For the text-containing cell, return its midpoint in [X, Y] coordinate format. 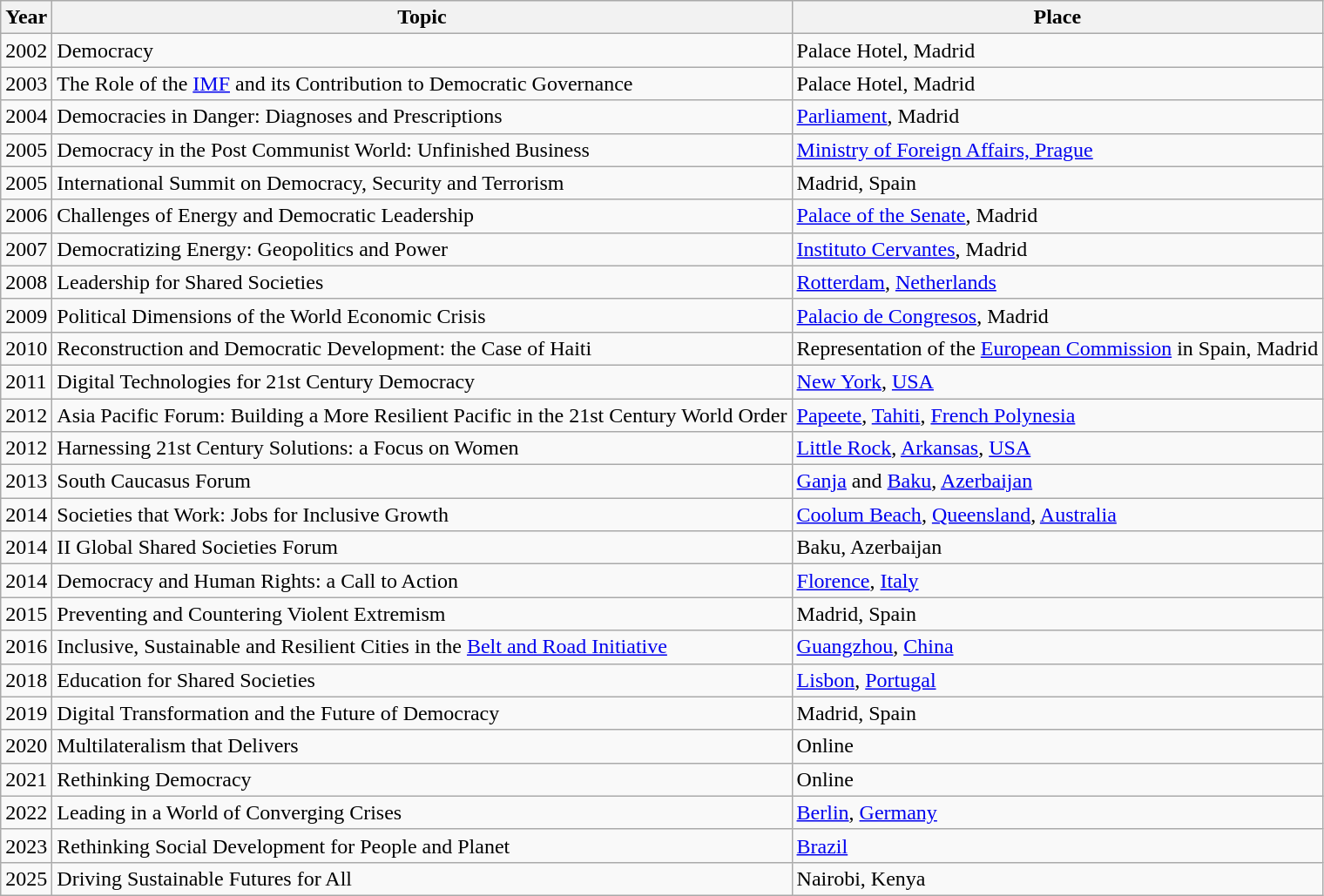
2025 [26, 879]
Democracy in the Post Communist World: Unfinished Business [422, 150]
2011 [26, 381]
Lisbon, Portugal [1057, 680]
Inclusive, Sustainable and Resilient Cities in the Belt and Road Initiative [422, 647]
Baku, Azerbaijan [1057, 548]
2019 [26, 713]
Multilateralism that Delivers [422, 746]
Topic [422, 17]
Democracy and Human Rights: a Call to Action [422, 581]
Place [1057, 17]
Ministry of Foreign Affairs, Prague [1057, 150]
International Summit on Democracy, Security and Terrorism [422, 183]
Papeete, Tahiti, French Polynesia [1057, 415]
Political Dimensions of the World Economic Crisis [422, 315]
Challenges of Energy and Democratic Leadership [422, 216]
Rethinking Social Development for People and Planet [422, 845]
Representation of the European Commission in Spain, Madrid [1057, 348]
Little Rock, Arkansas, USA [1057, 448]
Harnessing 21st Century Solutions: a Focus on Women [422, 448]
Rethinking Democracy [422, 779]
2016 [26, 647]
Guangzhou, China [1057, 647]
2006 [26, 216]
Coolum Beach, Queensland, Australia [1057, 515]
Year [26, 17]
The Role of the IMF and its Contribution to Democratic Governance [422, 84]
Instituto Cervantes, Madrid [1057, 249]
Democratizing Energy: Geopolitics and Power [422, 249]
Ganja and Baku, Azerbaijan [1057, 482]
2021 [26, 779]
2023 [26, 845]
Asia Pacific Forum: Building a More Resilient Pacific in the 21st Century World Order [422, 415]
Rotterdam, Netherlands [1057, 282]
Digital Technologies for 21st Century Democracy [422, 381]
2022 [26, 812]
2002 [26, 51]
South Caucasus Forum [422, 482]
Societies that Work: Jobs for Inclusive Growth [422, 515]
2013 [26, 482]
New York, USA [1057, 381]
Berlin, Germany [1057, 812]
Digital Transformation and the Future of Democracy [422, 713]
Driving Sustainable Futures for All [422, 879]
Brazil [1057, 845]
Parliament, Madrid [1057, 117]
Nairobi, Kenya [1057, 879]
Leading in a World of Converging Crises [422, 812]
Democracies in Danger: Diagnoses and Prescriptions [422, 117]
2010 [26, 348]
Leadership for Shared Societies [422, 282]
Palacio de Congresos, Madrid [1057, 315]
2004 [26, 117]
Palace of the Senate, Madrid [1057, 216]
2007 [26, 249]
2020 [26, 746]
II Global Shared Societies Forum [422, 548]
Preventing and Countering Violent Extremism [422, 614]
Florence, Italy [1057, 581]
2009 [26, 315]
Reconstruction and Democratic Development: the Case of Haiti [422, 348]
2015 [26, 614]
2003 [26, 84]
2008 [26, 282]
2018 [26, 680]
Democracy [422, 51]
Education for Shared Societies [422, 680]
